Pinpoint the cell where the given text exists, returning its (X, Y) midpoint coordinate. 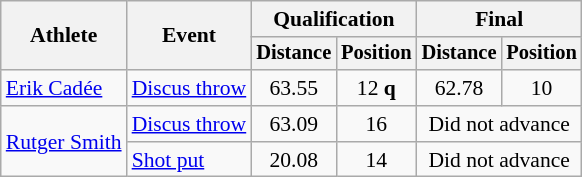
Did not advance (500, 124)
63.09 (294, 124)
12 q (376, 88)
Qualification (334, 19)
Athlete (64, 36)
Erik Cadée (64, 88)
62.78 (460, 88)
Event (190, 36)
16 (376, 124)
Rutger Smith (64, 142)
63.55 (294, 88)
10 (541, 88)
Final (500, 19)
